Capture the cell that displays the provided text and extract its (x, y) central coordinate. 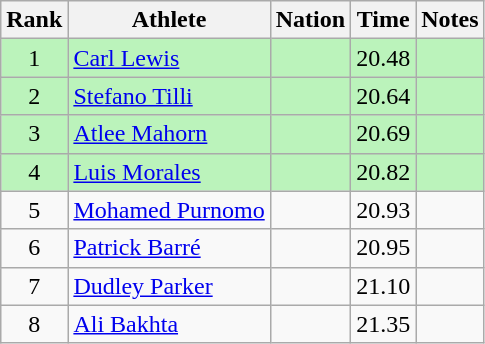
20.69 (384, 134)
Patrick Barré (169, 248)
20.48 (384, 58)
20.64 (384, 96)
6 (34, 248)
20.82 (384, 172)
21.35 (384, 324)
20.93 (384, 210)
1 (34, 58)
21.10 (384, 286)
3 (34, 134)
Dudley Parker (169, 286)
4 (34, 172)
Notes (450, 20)
8 (34, 324)
Ali Bakhta (169, 324)
2 (34, 96)
Carl Lewis (169, 58)
5 (34, 210)
Atlee Mahorn (169, 134)
Mohamed Purnomo (169, 210)
Luis Morales (169, 172)
7 (34, 286)
20.95 (384, 248)
Nation (310, 20)
Time (384, 20)
Athlete (169, 20)
Stefano Tilli (169, 96)
Rank (34, 20)
